For the text-containing cell, return its midpoint in [X, Y] coordinate format. 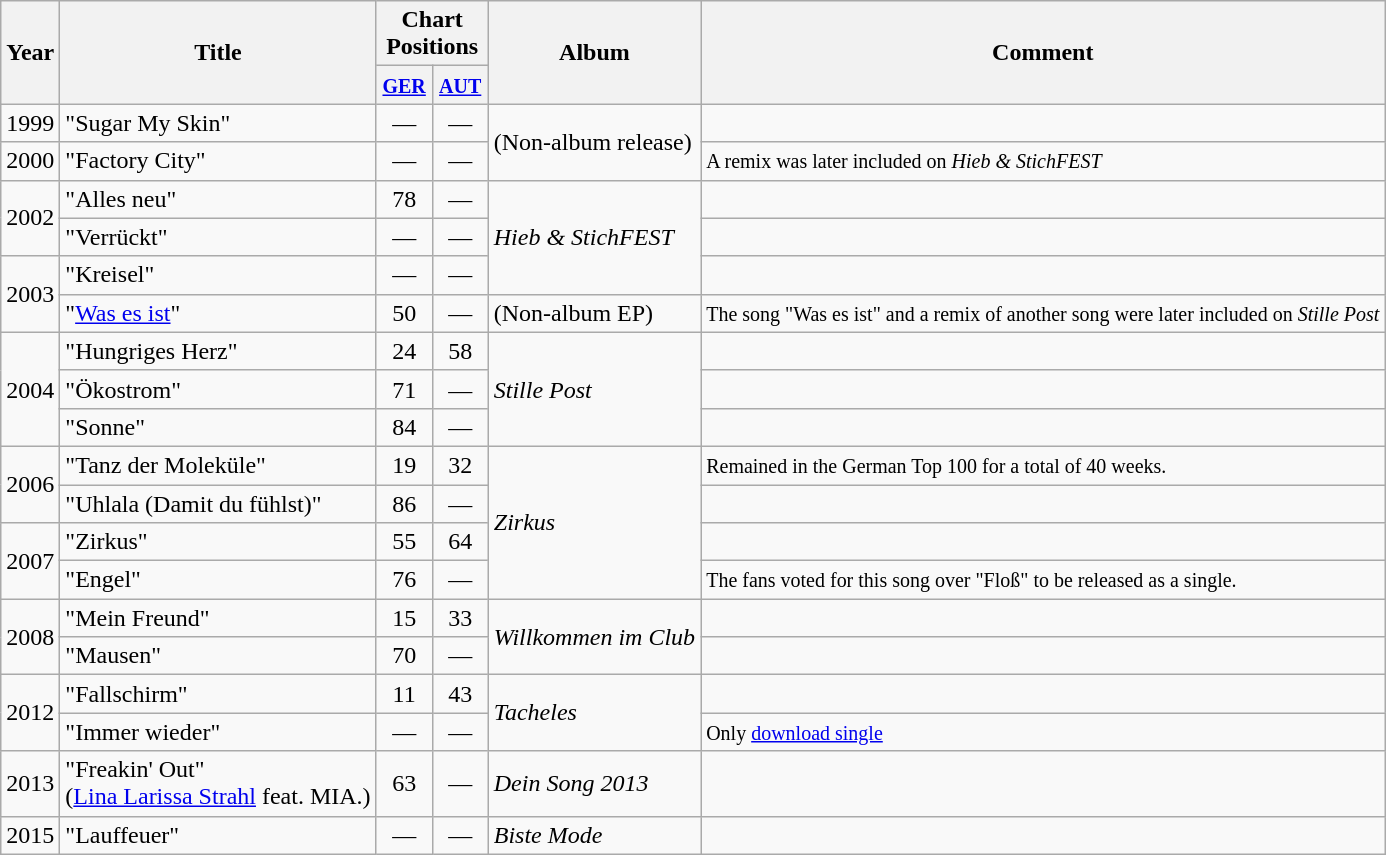
"Ökostrom" [218, 389]
58 [460, 351]
"Lauffeuer" [218, 835]
Title [218, 52]
84 [404, 427]
Dein Song 2013 [594, 784]
76 [404, 580]
"Mausen" [218, 656]
(Non-album EP) [594, 313]
"Kreisel" [218, 275]
Biste Mode [594, 835]
"Sonne" [218, 427]
"Engel" [218, 580]
Chart Positions [432, 34]
86 [404, 503]
1999 [30, 123]
2007 [30, 561]
11 [404, 694]
63 [404, 784]
GER [404, 85]
Only download single [1043, 732]
AUT [460, 85]
43 [460, 694]
70 [404, 656]
Willkommen im Club [594, 637]
64 [460, 542]
2003 [30, 294]
33 [460, 618]
50 [404, 313]
A remix was later included on Hieb & StichFEST [1043, 161]
(Non-album release) [594, 142]
"Mein Freund" [218, 618]
"Was es ist" [218, 313]
"Immer wieder" [218, 732]
"Tanz der Moleküle" [218, 465]
32 [460, 465]
"Hungriges Herz" [218, 351]
"Zirkus" [218, 542]
24 [404, 351]
2000 [30, 161]
"Freakin' Out"(Lina Larissa Strahl feat. MIA.) [218, 784]
Zirkus [594, 522]
"Sugar My Skin" [218, 123]
The fans voted for this song over "Floß" to be released as a single. [1043, 580]
2006 [30, 484]
Hieb & StichFEST [594, 237]
78 [404, 199]
2008 [30, 637]
15 [404, 618]
Year [30, 52]
"Fallschirm" [218, 694]
The song "Was es ist" and a remix of another song were later included on Stille Post [1043, 313]
"Verrückt" [218, 237]
Remained in the German Top 100 for a total of 40 weeks. [1043, 465]
2002 [30, 218]
55 [404, 542]
2004 [30, 389]
2013 [30, 784]
19 [404, 465]
Tacheles [594, 713]
"Alles neu" [218, 199]
2012 [30, 713]
71 [404, 389]
Stille Post [594, 389]
2015 [30, 835]
"Uhlala (Damit du fühlst)" [218, 503]
Comment [1043, 52]
Album [594, 52]
"Factory City" [218, 161]
